Search for the cell housing the specified text and yield its (X, Y) center coordinate. 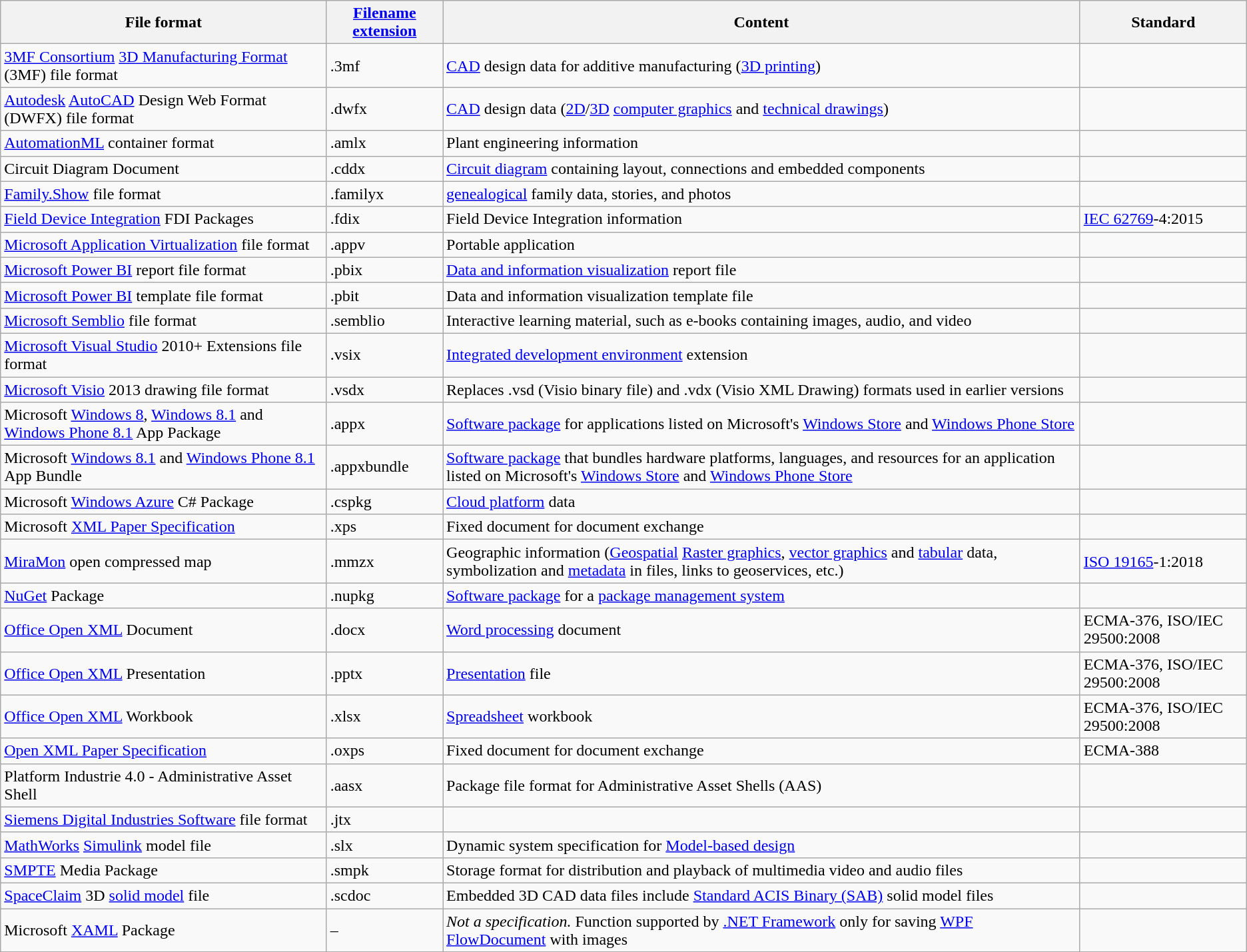
AutomationML container format (164, 143)
.semblio (384, 320)
Circuit Diagram Document (164, 169)
.docx (384, 630)
.appv (384, 244)
.aasx (384, 785)
.dwfx (384, 109)
Microsoft Visio 2013 drawing file format (164, 390)
Presentation file (762, 673)
Open XML Paper Specification (164, 751)
.xps (384, 527)
Standard (1163, 23)
Interactive learning material, such as e-books containing images, audio, and video (762, 320)
Office Open XML Presentation (164, 673)
.mmzx (384, 561)
.vsdx (384, 390)
Spreadsheet workbook (762, 717)
Platform Industrie 4.0 - Administrative Asset Shell (164, 785)
Data and information visualization template file (762, 295)
Microsoft Windows 8, Windows 8.1 and Windows Phone 8.1 App Package (164, 424)
IEC 62769-4:2015 (1163, 219)
Microsoft Visual Studio 2010+ Extensions file format (164, 354)
.pbit (384, 295)
.pbix (384, 270)
Microsoft Power BI template file format (164, 295)
.oxps (384, 751)
Family.Show file format (164, 194)
genealogical family data, stories, and photos (762, 194)
Office Open XML Document (164, 630)
Content (762, 23)
.scdoc (384, 895)
– (384, 930)
CAD design data for additive manufacturing (3D printing) (762, 65)
Software package for a package management system (762, 596)
Integrated development environment extension (762, 354)
.amlx (384, 143)
Data and information visualization report file (762, 270)
Field Device Integration information (762, 219)
Microsoft XAML Package (164, 930)
.familyx (384, 194)
SpaceClaim 3D solid model file (164, 895)
.slx (384, 845)
Circuit diagram containing layout, connections and embedded components (762, 169)
Replaces .vsd (Visio binary file) and .vdx (Visio XML Drawing) formats used in earlier versions (762, 390)
.nupkg (384, 596)
Field Device Integration FDI Packages (164, 219)
Microsoft Application Virtualization file format (164, 244)
Filename extension (384, 23)
ECMA-388 (1163, 751)
.fdix (384, 219)
Microsoft Windows Azure C# Package (164, 502)
Software package for applications listed on Microsoft's Windows Store and Windows Phone Store (762, 424)
SMPTE Media Package (164, 870)
Word processing document (762, 630)
File format (164, 23)
.jtx (384, 819)
.vsix (384, 354)
3MF Consortium 3D Manufacturing Format (3MF) file format (164, 65)
Microsoft Power BI report file format (164, 270)
.appxbundle (384, 468)
Cloud platform data (762, 502)
Embedded 3D CAD data files include Standard ACIS Binary (SAB) solid model files (762, 895)
MiraMon open compressed map (164, 561)
.cspkg (384, 502)
Autodesk AutoCAD Design Web Format (DWFX) file format (164, 109)
.xlsx (384, 717)
Storage format for distribution and playback of multimedia video and audio files (762, 870)
.cddx (384, 169)
Portable application (762, 244)
Office Open XML Workbook (164, 717)
Package file format for Administrative Asset Shells (AAS) (762, 785)
Dynamic system specification for Model-based design (762, 845)
NuGet Package (164, 596)
.pptx (384, 673)
.3mf (384, 65)
CAD design data (2D/3D computer graphics and technical drawings) (762, 109)
Siemens Digital Industries Software file format (164, 819)
ISO 19165-1:2018 (1163, 561)
Microsoft Semblio file format (164, 320)
Microsoft XML Paper Specification (164, 527)
MathWorks Simulink model file (164, 845)
Not a specification. Function supported by .NET Framework only for saving WPF FlowDocument with images (762, 930)
Plant engineering information (762, 143)
.smpk (384, 870)
Microsoft Windows 8.1 and Windows Phone 8.1 App Bundle (164, 468)
.appx (384, 424)
